Identify which cell holds the provided text, then report its (x, y) central coordinate. 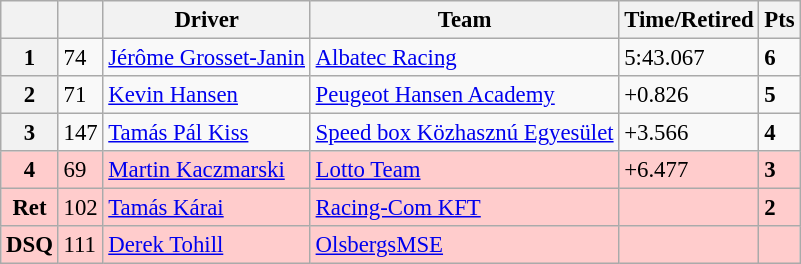
Albatec Racing (464, 58)
Speed box Közhasznú Egyesület (464, 133)
102 (80, 208)
Peugeot Hansen Academy (464, 95)
69 (80, 170)
1 (30, 58)
+3.566 (689, 133)
6 (780, 58)
5:43.067 (689, 58)
+0.826 (689, 95)
Driver (206, 20)
111 (80, 245)
OlsbergsMSE (464, 245)
Kevin Hansen (206, 95)
Time/Retired (689, 20)
Derek Tohill (206, 245)
Tamás Pál Kiss (206, 133)
+6.477 (689, 170)
Jérôme Grosset-Janin (206, 58)
147 (80, 133)
Ret (30, 208)
Racing-Com KFT (464, 208)
Lotto Team (464, 170)
Pts (780, 20)
Tamás Kárai (206, 208)
DSQ (30, 245)
Team (464, 20)
5 (780, 95)
74 (80, 58)
71 (80, 95)
Martin Kaczmarski (206, 170)
